Find where the given text appears and provide that cell's center as [X, Y] coordinate. 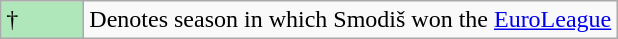
Denotes season in which Smodiš won the EuroLeague [350, 20]
† [42, 20]
